Scan for the cell matching the given text and deliver its [x, y] coordinate at center. 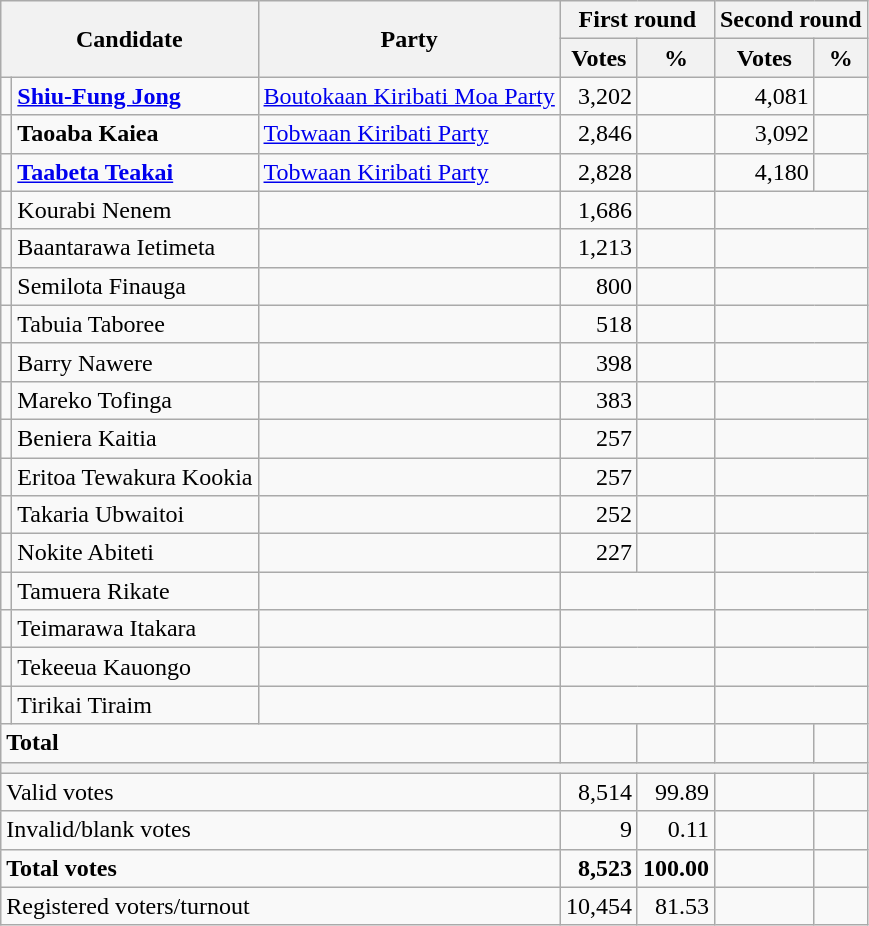
Taoaba Kaiea [135, 134]
Teimarawa Itakara [135, 629]
Second round [790, 20]
9 [598, 830]
Barry Nawere [135, 362]
Eritoa Tewakura Kookia [135, 477]
Shiu-Fung Jong [135, 96]
2,828 [598, 172]
Tekeeua Kauongo [135, 667]
0.11 [676, 830]
3,202 [598, 96]
Baantarawa Ietimeta [135, 248]
Taabeta Teakai [135, 172]
Total [281, 743]
Nokite Abiteti [135, 553]
8,523 [598, 868]
First round [637, 20]
Tirikai Tiraim [135, 705]
383 [598, 400]
99.89 [676, 792]
8,514 [598, 792]
81.53 [676, 906]
Total votes [281, 868]
Tabuia Taboree [135, 324]
Invalid/blank votes [281, 830]
Tamuera Rikate [135, 591]
398 [598, 362]
Beniera Kaitia [135, 438]
Boutokaan Kiribati Moa Party [409, 96]
Candidate [130, 39]
Semilota Finauga [135, 286]
Registered voters/turnout [281, 906]
3,092 [764, 134]
Kourabi Nenem [135, 210]
518 [598, 324]
1,213 [598, 248]
4,180 [764, 172]
227 [598, 553]
800 [598, 286]
Valid votes [281, 792]
4,081 [764, 96]
Party [409, 39]
Mareko Tofinga [135, 400]
1,686 [598, 210]
10,454 [598, 906]
2,846 [598, 134]
252 [598, 515]
Takaria Ubwaitoi [135, 515]
100.00 [676, 868]
